Search for the cell housing the specified text and yield its (X, Y) center coordinate. 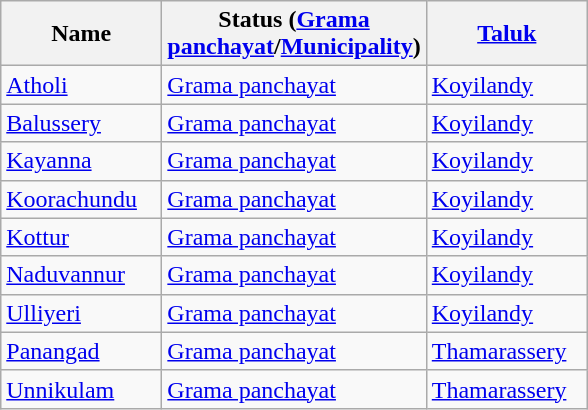
Atholi (82, 85)
Unnikulam (82, 389)
Balussery (82, 123)
Ulliyeri (82, 313)
Koorachundu (82, 199)
Panangad (82, 351)
Kottur (82, 237)
Taluk (506, 34)
Name (82, 34)
Kayanna (82, 161)
Status (Grama panchayat/Municipality) (294, 34)
Naduvannur (82, 275)
